For the text-containing cell, return its midpoint in (x, y) coordinate format. 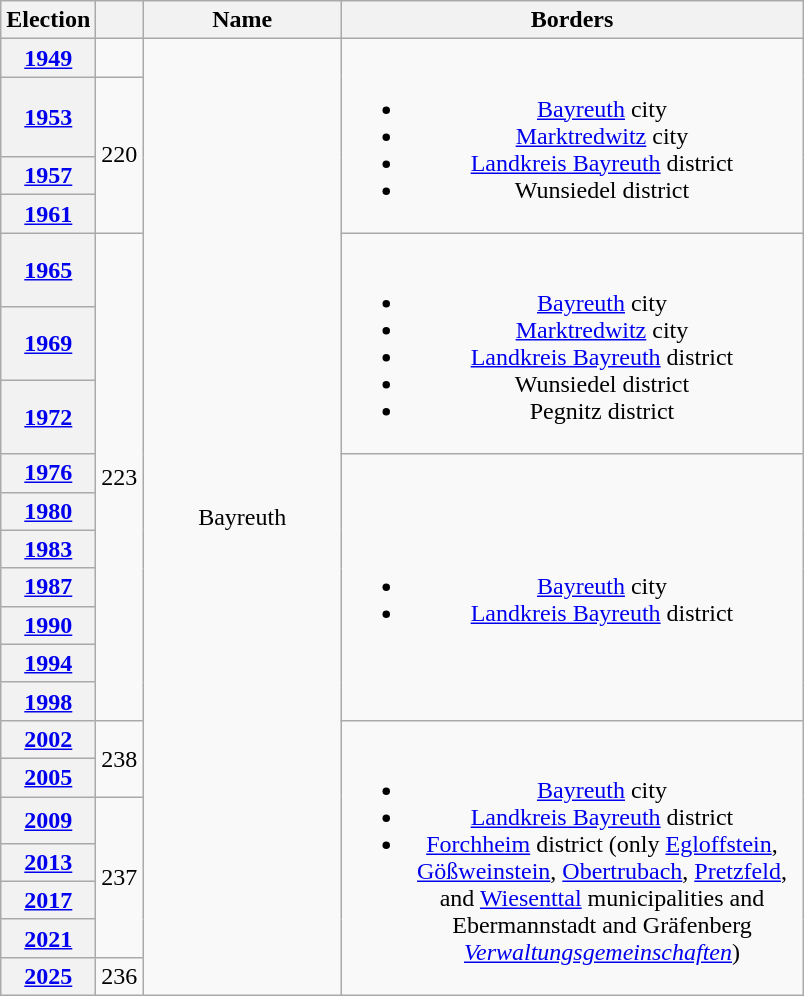
1994 (48, 663)
1969 (48, 344)
2021 (48, 938)
2005 (48, 777)
236 (120, 976)
1983 (48, 549)
1976 (48, 473)
1987 (48, 587)
1961 (48, 214)
220 (120, 155)
Bayreuth cityMarktredwitz cityLandkreis Bayreuth districtWunsiedel districtPegnitz district (572, 344)
1957 (48, 176)
237 (120, 876)
2002 (48, 739)
Election (48, 20)
2017 (48, 900)
2025 (48, 976)
Borders (572, 20)
1949 (48, 58)
2009 (48, 820)
1953 (48, 117)
Bayreuth cityMarktredwitz cityLandkreis Bayreuth districtWunsiedel district (572, 136)
Bayreuth cityLandkreis Bayreuth district (572, 587)
1965 (48, 270)
1980 (48, 511)
1990 (48, 625)
1972 (48, 417)
2013 (48, 862)
1998 (48, 701)
223 (120, 477)
Bayreuth (242, 518)
238 (120, 758)
Name (242, 20)
